Output the (X, Y) coordinate of the center of the cell containing the given text.  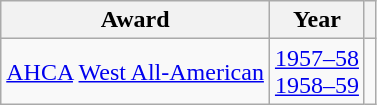
AHCA West All-American (136, 72)
1957–581958–59 (316, 72)
Award (136, 20)
Year (316, 20)
